Extract the (x, y) coordinate from the center of the cell holding the provided text.  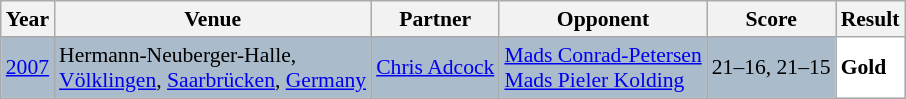
Chris Adcock (435, 68)
Gold (870, 68)
Opponent (602, 19)
Venue (212, 19)
2007 (28, 68)
Year (28, 19)
21–16, 21–15 (772, 68)
Score (772, 19)
Partner (435, 19)
Mads Conrad-Petersen Mads Pieler Kolding (602, 68)
Result (870, 19)
Hermann-Neuberger-Halle,Völklingen, Saarbrücken, Germany (212, 68)
